Return the (x, y) coordinate for the center point of the cell that contains the specified text.  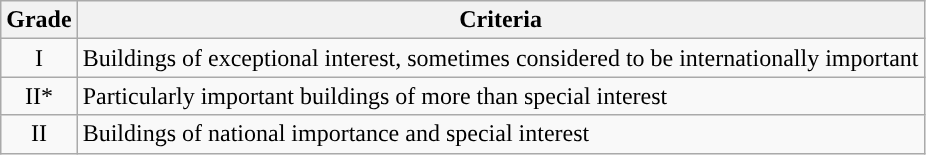
Buildings of national importance and special interest (500, 134)
II* (39, 96)
Grade (39, 20)
II (39, 134)
Particularly important buildings of more than special interest (500, 96)
Criteria (500, 20)
Buildings of exceptional interest, sometimes considered to be internationally important (500, 58)
I (39, 58)
